Search for the cell housing the specified text and yield its [x, y] center coordinate. 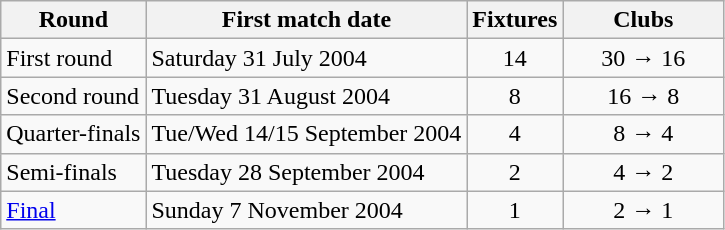
2 → 1 [644, 210]
4 [515, 134]
Round [74, 20]
8 [515, 96]
30 → 16 [644, 58]
Clubs [644, 20]
Tuesday 31 August 2004 [306, 96]
2 [515, 172]
First round [74, 58]
Fixtures [515, 20]
Tue/Wed 14/15 September 2004 [306, 134]
14 [515, 58]
First match date [306, 20]
Sunday 7 November 2004 [306, 210]
Quarter-finals [74, 134]
16 → 8 [644, 96]
1 [515, 210]
Tuesday 28 September 2004 [306, 172]
8 → 4 [644, 134]
Final [74, 210]
4 → 2 [644, 172]
Saturday 31 July 2004 [306, 58]
Semi-finals [74, 172]
Second round [74, 96]
